From the cell containing the given text, extract its center point as (x, y) coordinate. 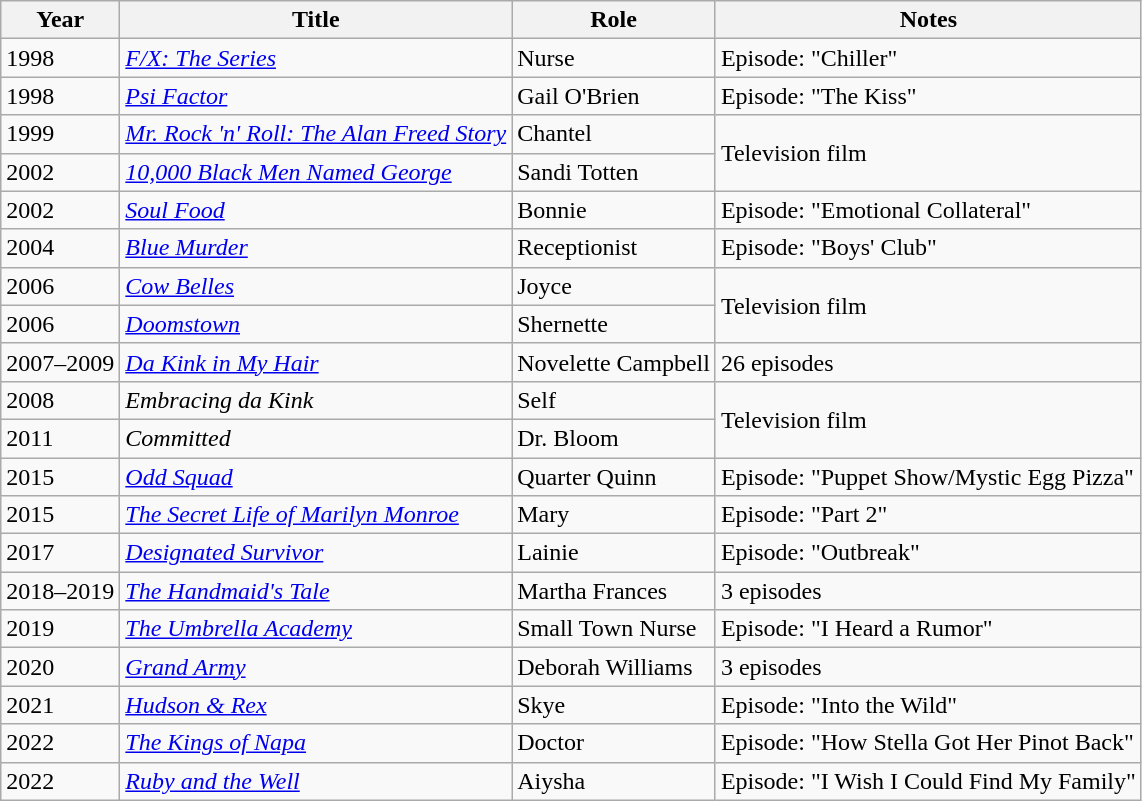
Bonnie (614, 210)
Episode: "Into the Wild" (928, 705)
Episode: "Chiller" (928, 58)
Small Town Nurse (614, 629)
Cow Belles (316, 286)
Gail O'Brien (614, 96)
2008 (60, 400)
Grand Army (316, 667)
Chantel (614, 134)
Mary (614, 515)
Skye (614, 705)
Episode: "Puppet Show/Mystic Egg Pizza" (928, 477)
Episode: "I Wish I Could Find My Family" (928, 781)
Da Kink in My Hair (316, 362)
Receptionist (614, 248)
Episode: "Emotional Collateral" (928, 210)
2021 (60, 705)
Novelette Campbell (614, 362)
Sandi Totten (614, 172)
10,000 Black Men Named George (316, 172)
The Handmaid's Tale (316, 591)
Martha Frances (614, 591)
Year (60, 20)
Doomstown (316, 324)
Committed (316, 438)
Lainie (614, 553)
2011 (60, 438)
Deborah Williams (614, 667)
Blue Murder (316, 248)
2007–2009 (60, 362)
Dr. Bloom (614, 438)
Episode: "How Stella Got Her Pinot Back" (928, 743)
26 episodes (928, 362)
Episode: "The Kiss" (928, 96)
Psi Factor (316, 96)
Joyce (614, 286)
Nurse (614, 58)
Soul Food (316, 210)
Notes (928, 20)
2017 (60, 553)
Self (614, 400)
2018–2019 (60, 591)
Shernette (614, 324)
Designated Survivor (316, 553)
Hudson & Rex (316, 705)
Odd Squad (316, 477)
Episode: "I Heard a Rumor" (928, 629)
The Secret Life of Marilyn Monroe (316, 515)
The Umbrella Academy (316, 629)
2019 (60, 629)
Aiysha (614, 781)
Episode: "Part 2" (928, 515)
2004 (60, 248)
Embracing da Kink (316, 400)
Quarter Quinn (614, 477)
Episode: "Boys' Club" (928, 248)
The Kings of Napa (316, 743)
Episode: "Outbreak" (928, 553)
Mr. Rock 'n' Roll: The Alan Freed Story (316, 134)
2020 (60, 667)
Role (614, 20)
Doctor (614, 743)
F/X: The Series (316, 58)
Ruby and the Well (316, 781)
Title (316, 20)
1999 (60, 134)
